Detect which cell encompasses the target text, then output its (X, Y) center coordinate. 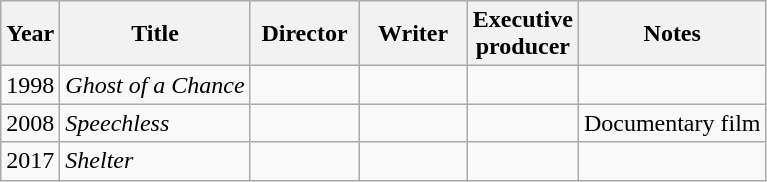
Title (155, 34)
Ghost of a Chance (155, 85)
1998 (30, 85)
2017 (30, 161)
Speechless (155, 123)
Notes (672, 34)
Year (30, 34)
Shelter (155, 161)
2008 (30, 123)
Writer (414, 34)
Director (304, 34)
Executiveproducer (522, 34)
Documentary film (672, 123)
